Locate the cell with the specified text and output its (X, Y) center coordinate. 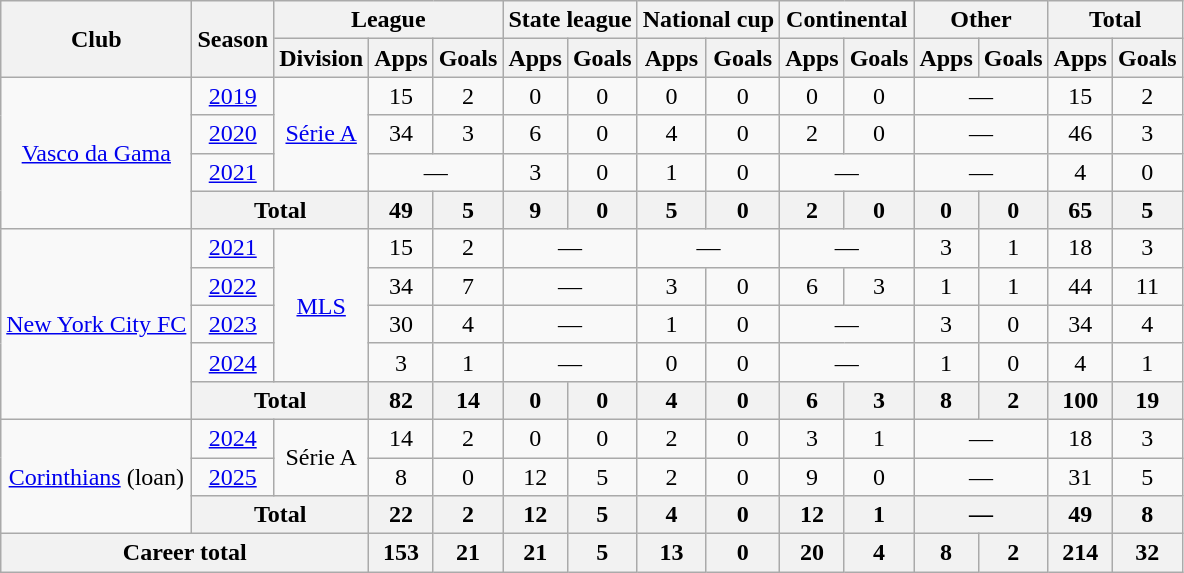
153 (401, 553)
Continental (847, 20)
20 (812, 553)
30 (401, 324)
65 (1080, 210)
State league (570, 20)
2019 (233, 96)
MLS (322, 305)
19 (1147, 400)
Career total (185, 553)
2020 (233, 134)
31 (1080, 477)
2022 (233, 286)
Division (322, 58)
Other (981, 20)
11 (1147, 286)
44 (1080, 286)
Vasco da Gama (96, 153)
7 (468, 286)
National cup (708, 20)
2025 (233, 477)
Season (233, 39)
32 (1147, 553)
214 (1080, 553)
46 (1080, 134)
100 (1080, 400)
Club (96, 39)
13 (671, 553)
Corinthians (loan) (96, 476)
2023 (233, 324)
82 (401, 400)
League (388, 20)
New York City FC (96, 324)
22 (401, 515)
